Provide the (X, Y) coordinate of the cell's center where the given text is located.  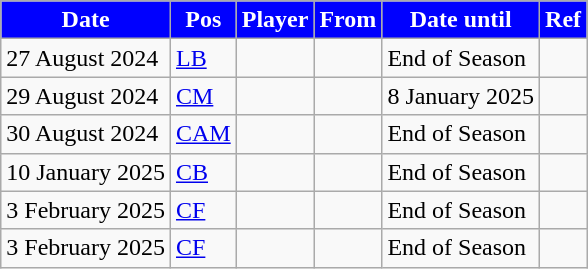
8 January 2025 (461, 96)
Ref (564, 20)
29 August 2024 (86, 96)
Player (275, 20)
30 August 2024 (86, 134)
CAM (203, 134)
27 August 2024 (86, 58)
10 January 2025 (86, 172)
From (348, 20)
Date (86, 20)
CB (203, 172)
LB (203, 58)
Date until (461, 20)
CM (203, 96)
Pos (203, 20)
